Capture the cell that displays the provided text and extract its [X, Y] central coordinate. 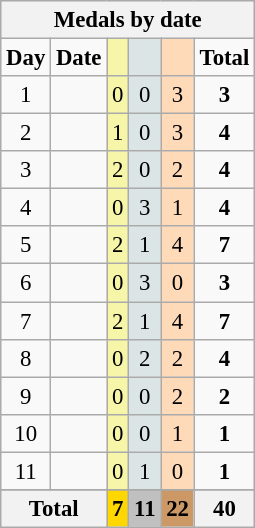
Date [79, 58]
6 [26, 283]
10 [26, 433]
8 [26, 358]
40 [224, 509]
5 [26, 245]
9 [26, 396]
Medals by date [128, 20]
Day [26, 58]
22 [178, 509]
